Scan for the cell matching the given text and deliver its [x, y] coordinate at center. 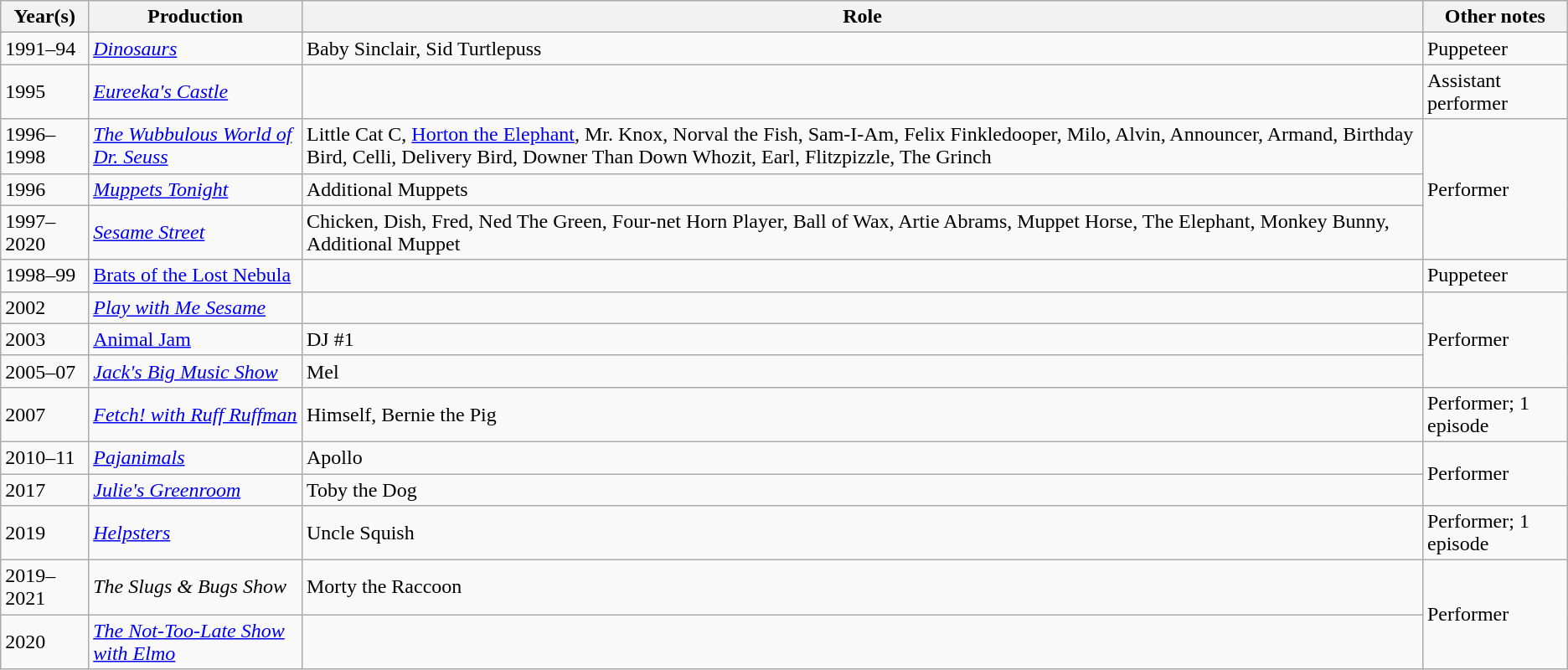
Mel [862, 371]
Dinosaurs [196, 49]
1991–94 [45, 49]
Uncle Squish [862, 533]
1997–2020 [45, 233]
2020 [45, 642]
The Not-Too-Late Show with Elmo [196, 642]
1996 [45, 189]
2005–07 [45, 371]
2007 [45, 414]
2017 [45, 490]
DJ #1 [862, 339]
2019–2021 [45, 588]
Role [862, 17]
Apollo [862, 457]
Julie's Greenroom [196, 490]
Muppets Tonight [196, 189]
Play with Me Sesame [196, 307]
Additional Muppets [862, 189]
1996–1998 [45, 146]
2010–11 [45, 457]
2002 [45, 307]
Fetch! with Ruff Ruffman [196, 414]
Toby the Dog [862, 490]
Himself, Bernie the Pig [862, 414]
Year(s) [45, 17]
1998–99 [45, 276]
Chicken, Dish, Fred, Ned The Green, Four-net Horn Player, Ball of Wax, Artie Abrams, Muppet Horse, The Elephant, Monkey Bunny, Additional Muppet [862, 233]
Production [196, 17]
Pajanimals [196, 457]
Brats of the Lost Nebula [196, 276]
Baby Sinclair, Sid Turtlepuss [862, 49]
1995 [45, 92]
Eureeka's Castle [196, 92]
Other notes [1494, 17]
2003 [45, 339]
2019 [45, 533]
Animal Jam [196, 339]
Morty the Raccoon [862, 588]
Helpsters [196, 533]
Jack's Big Music Show [196, 371]
The Slugs & Bugs Show [196, 588]
Sesame Street [196, 233]
Assistant performer [1494, 92]
The Wubbulous World of Dr. Seuss [196, 146]
